Return [X, Y] of the center of cell containing provided text 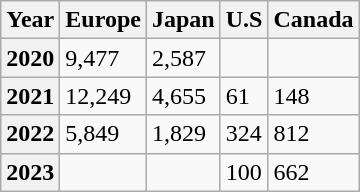
148 [314, 96]
U.S [244, 20]
2,587 [183, 58]
2021 [30, 96]
812 [314, 134]
12,249 [104, 96]
Europe [104, 20]
Japan [183, 20]
61 [244, 96]
100 [244, 172]
324 [244, 134]
Canada [314, 20]
4,655 [183, 96]
2022 [30, 134]
662 [314, 172]
Year [30, 20]
1,829 [183, 134]
2023 [30, 172]
5,849 [104, 134]
9,477 [104, 58]
2020 [30, 58]
